Identify which cell holds the provided text, then report its [X, Y] central coordinate. 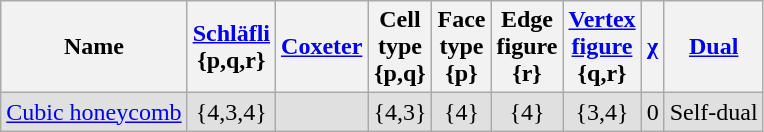
Edgefigure{r} [527, 47]
{4,3} [400, 112]
Cubic honeycomb [94, 112]
Dual [714, 47]
Name [94, 47]
{3,4} [602, 112]
Self-dual [714, 112]
χ [652, 47]
0 [652, 112]
Facetype{p} [462, 47]
{4,3,4} [231, 112]
Vertexfigure{q,r} [602, 47]
Coxeter [322, 47]
Schläfli{p,q,r} [231, 47]
Celltype{p,q} [400, 47]
